Scan for the cell matching the given text and deliver its (x, y) coordinate at center. 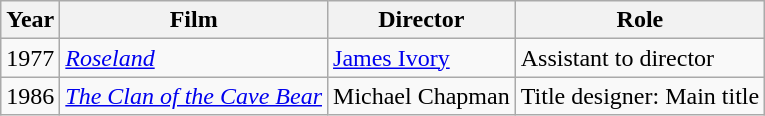
Role (640, 20)
Assistant to director (640, 58)
Michael Chapman (422, 96)
Year (30, 20)
Director (422, 20)
James Ivory (422, 58)
Title designer: Main title (640, 96)
Roseland (194, 58)
Film (194, 20)
The Clan of the Cave Bear (194, 96)
1986 (30, 96)
1977 (30, 58)
